From the cell containing the given text, extract its center point as (X, Y) coordinate. 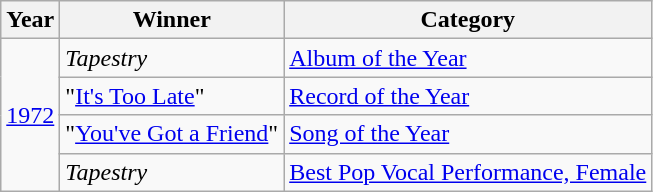
Winner (172, 20)
Category (468, 20)
Record of the Year (468, 96)
"You've Got a Friend" (172, 134)
"It's Too Late" (172, 96)
Album of the Year (468, 58)
Best Pop Vocal Performance, Female (468, 172)
Song of the Year (468, 134)
1972 (30, 115)
Year (30, 20)
